Locate the cell with the specified text and output its [X, Y] center coordinate. 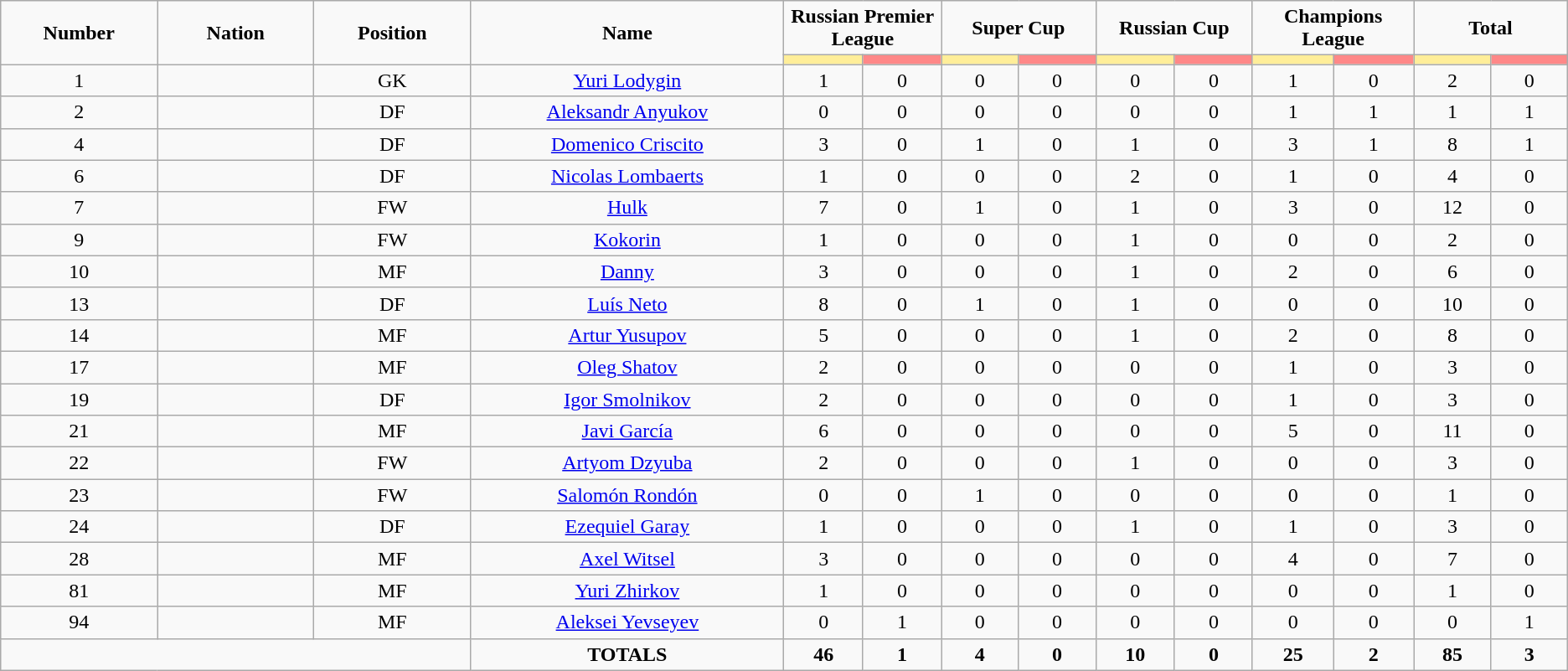
22 [79, 463]
Name [627, 33]
12 [1452, 208]
17 [79, 367]
Russian Premier League [863, 28]
11 [1452, 431]
Aleksei Yevseyev [627, 622]
24 [79, 527]
GK [392, 80]
25 [1293, 654]
Axel Witsel [627, 559]
81 [79, 591]
Nicolas Lombaerts [627, 176]
Oleg Shatov [627, 367]
14 [79, 335]
Nation [236, 33]
Champions League [1333, 28]
Domenico Criscito [627, 144]
46 [823, 654]
Javi García [627, 431]
Danny [627, 271]
Position [392, 33]
Artyom Dzyuba [627, 463]
9 [79, 240]
Total [1491, 28]
Super Cup [1019, 28]
13 [79, 303]
Hulk [627, 208]
Number [79, 33]
94 [79, 622]
Yuri Lodygin [627, 80]
TOTALS [627, 654]
Ezequiel Garay [627, 527]
Kokorin [627, 240]
Luís Neto [627, 303]
19 [79, 400]
Aleksandr Anyukov [627, 112]
85 [1452, 654]
Yuri Zhirkov [627, 591]
Russian Cup [1174, 28]
23 [79, 495]
Igor Smolnikov [627, 400]
Artur Yusupov [627, 335]
28 [79, 559]
21 [79, 431]
Salomón Rondón [627, 495]
